Return [X, Y] of the center of cell containing provided text 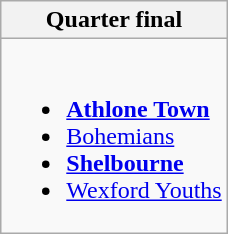
Quarter final [114, 20]
Athlone TownBohemiansShelbourneWexford Youths [114, 136]
